Scan for the cell matching the given text and deliver its (X, Y) coordinate at center. 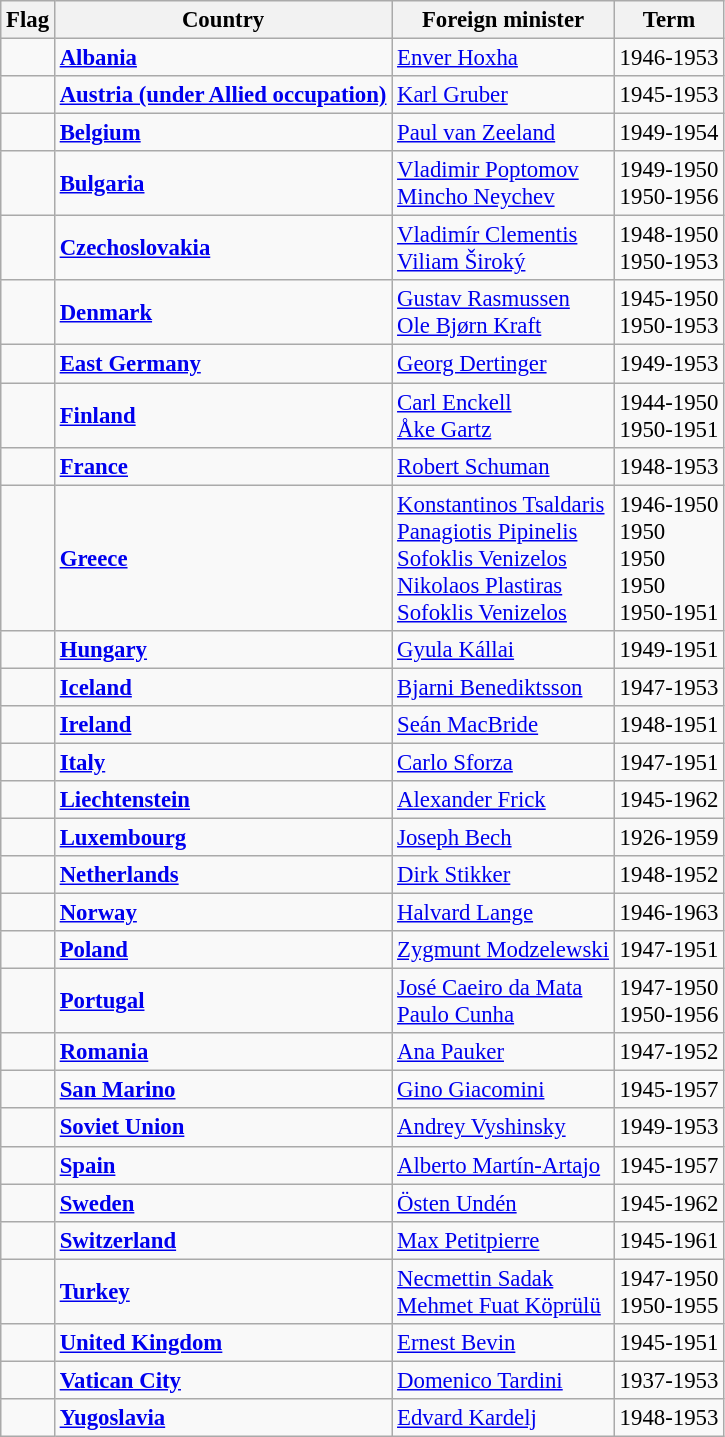
1947-1952 (668, 1052)
1937-1953 (668, 1380)
Iceland (222, 687)
Karl Gruber (504, 95)
1946-1963 (668, 913)
Belgium (222, 133)
1949-1954 (668, 133)
Necmettin SadakMehmet Fuat Köprülü (504, 1292)
Joseph Bech (504, 837)
Östen Undén (504, 1203)
1944-19501950-1951 (668, 416)
Denmark (222, 312)
Zygmunt Modzelewski (504, 950)
Vladimir PoptomovMincho Neychev (504, 184)
Hungary (222, 649)
1949-19501950-1956 (668, 184)
1926-1959 (668, 837)
Switzerland (222, 1240)
Domenico Tardini (504, 1380)
Bjarni Benediktsson (504, 687)
1947-1953 (668, 687)
Enver Hoxha (504, 58)
Dirk Stikker (504, 875)
East Germany (222, 364)
Yugoslavia (222, 1418)
Finland (222, 416)
1949-1951 (668, 649)
Andrey Vyshinsky (504, 1128)
Paul van Zeeland (504, 133)
Czechoslovakia (222, 248)
Spain (222, 1165)
1945-1953 (668, 95)
Halvard Lange (504, 913)
Alexander Frick (504, 800)
Max Petitpierre (504, 1240)
Gino Giacomini (504, 1090)
Netherlands (222, 875)
1947-19501950-1955 (668, 1292)
Austria (under Allied occupation) (222, 95)
Country (222, 20)
Edvard Kardelj (504, 1418)
Foreign minister (504, 20)
1946-1953 (668, 58)
Georg Dertinger (504, 364)
France (222, 466)
United Kingdom (222, 1343)
Sweden (222, 1203)
1945-1961 (668, 1240)
1948-1952 (668, 875)
Flag (28, 20)
Ernest Bevin (504, 1343)
1945-19501950-1953 (668, 312)
Portugal (222, 1002)
Alberto Martín-Artajo (504, 1165)
Norway (222, 913)
1947-19501950-1956 (668, 1002)
Greece (222, 558)
Soviet Union (222, 1128)
Poland (222, 950)
Italy (222, 762)
San Marino (222, 1090)
1945-1951 (668, 1343)
1948-19501950-1953 (668, 248)
Ireland (222, 725)
1948-1951 (668, 725)
Konstantinos TsaldarisPanagiotis PipinelisSofoklis VenizelosNikolaos PlastirasSofoklis Venizelos (504, 558)
Gustav RasmussenOle Bjørn Kraft (504, 312)
Luxembourg (222, 837)
Robert Schuman (504, 466)
Ana Pauker (504, 1052)
Liechtenstein (222, 800)
Romania (222, 1052)
1946-19501950195019501950-1951 (668, 558)
Bulgaria (222, 184)
Albania (222, 58)
Vatican City (222, 1380)
Turkey (222, 1292)
José Caeiro da MataPaulo Cunha (504, 1002)
Carlo Sforza (504, 762)
Carl EnckellÅke Gartz (504, 416)
Seán MacBride (504, 725)
Vladimír ClementisViliam Široký (504, 248)
Term (668, 20)
Gyula Kállai (504, 649)
